Identify which cell holds the provided text, then report its (X, Y) central coordinate. 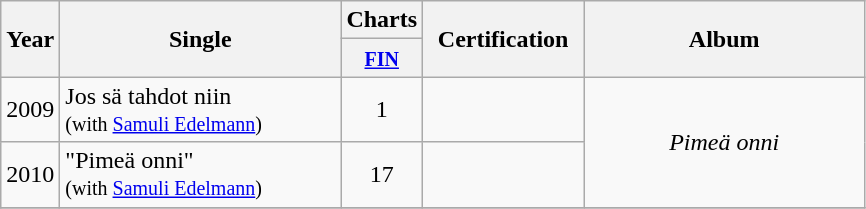
Year (30, 39)
17 (382, 174)
"Pimeä onni" (with Samuli Edelmann) (200, 174)
2009 (30, 110)
Charts (382, 20)
FIN (382, 58)
1 (382, 110)
Certification (504, 39)
Pimeä onni (724, 142)
Single (200, 39)
Jos sä tahdot niin (with Samuli Edelmann) (200, 110)
2010 (30, 174)
Album (724, 39)
